Pinpoint the cell where the given text exists, returning its [X, Y] midpoint coordinate. 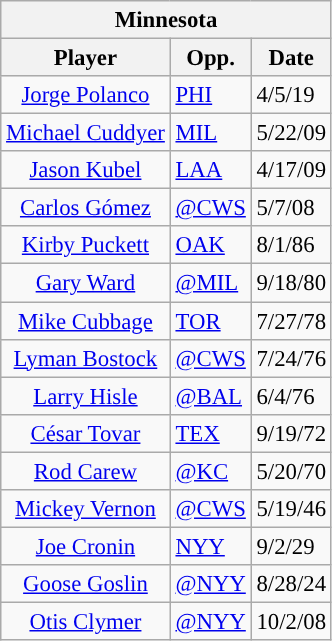
8/28/24 [291, 584]
OAK [210, 245]
César Tovar [86, 433]
Date [291, 58]
4/5/19 [291, 95]
Player [86, 58]
5/20/70 [291, 471]
Rod Carew [86, 471]
TEX [210, 433]
10/2/08 [291, 621]
5/7/08 [291, 208]
Carlos Gómez [86, 208]
Jason Kubel [86, 170]
Joe Cronin [86, 546]
PHI [210, 95]
Jorge Polanco [86, 95]
8/1/86 [291, 245]
Opp. [210, 58]
7/24/76 [291, 358]
Lyman Bostock [86, 358]
Mickey Vernon [86, 509]
Gary Ward [86, 283]
5/19/46 [291, 509]
4/17/09 [291, 170]
6/4/76 [291, 396]
MIL [210, 133]
Larry Hisle [86, 396]
NYY [210, 546]
Minnesota [166, 20]
7/27/78 [291, 321]
Otis Clymer [86, 621]
@BAL [210, 396]
9/2/29 [291, 546]
@KC [210, 471]
9/18/80 [291, 283]
Mike Cubbage [86, 321]
5/22/09 [291, 133]
TOR [210, 321]
Goose Goslin [86, 584]
Kirby Puckett [86, 245]
LAA [210, 170]
@MIL [210, 283]
Michael Cuddyer [86, 133]
9/19/72 [291, 433]
